Find where the given text appears and provide that cell's center as (x, y) coordinate. 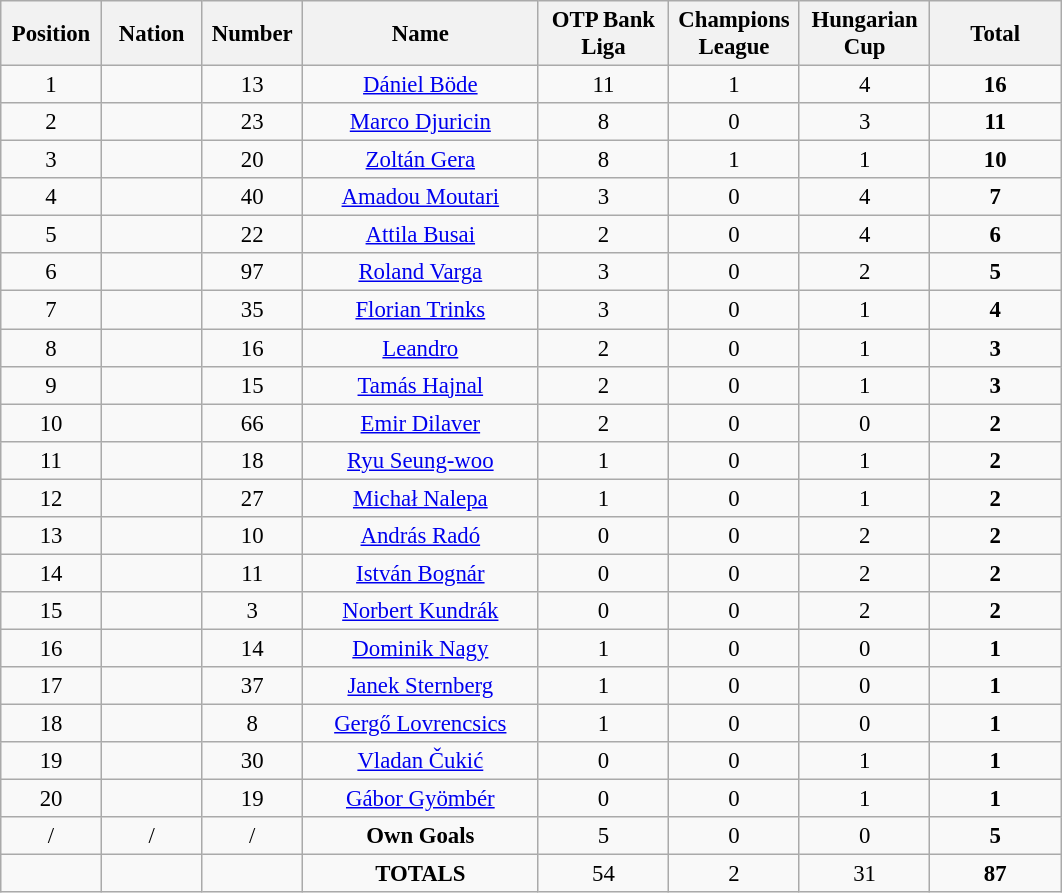
37 (252, 686)
Ryu Seung-woo (421, 460)
Attila Busai (421, 235)
9 (52, 385)
27 (252, 498)
Michał Nalepa (421, 498)
35 (252, 310)
87 (996, 874)
Leandro (421, 348)
66 (252, 423)
23 (252, 122)
30 (252, 761)
András Radó (421, 536)
22 (252, 235)
Gergő Lovrencsics (421, 724)
17 (52, 686)
OTP Bank Liga (604, 34)
Norbert Kundrák (421, 611)
Gábor Gyömbér (421, 799)
40 (252, 197)
97 (252, 273)
Total (996, 34)
Marco Djuricin (421, 122)
Emir Dilaver (421, 423)
Nation (152, 34)
István Bognár (421, 573)
Champions League (734, 34)
Name (421, 34)
Zoltán Gera (421, 160)
Amadou Moutari (421, 197)
Roland Varga (421, 273)
54 (604, 874)
TOTALS (421, 874)
31 (864, 874)
12 (52, 498)
Number (252, 34)
Janek Sternberg (421, 686)
Hungarian Cup (864, 34)
Position (52, 34)
Dániel Böde (421, 85)
Dominik Nagy (421, 648)
Vladan Čukić (421, 761)
Tamás Hajnal (421, 385)
Own Goals (421, 836)
Florian Trinks (421, 310)
